Find where the given text appears and provide that cell's center as [X, Y] coordinate. 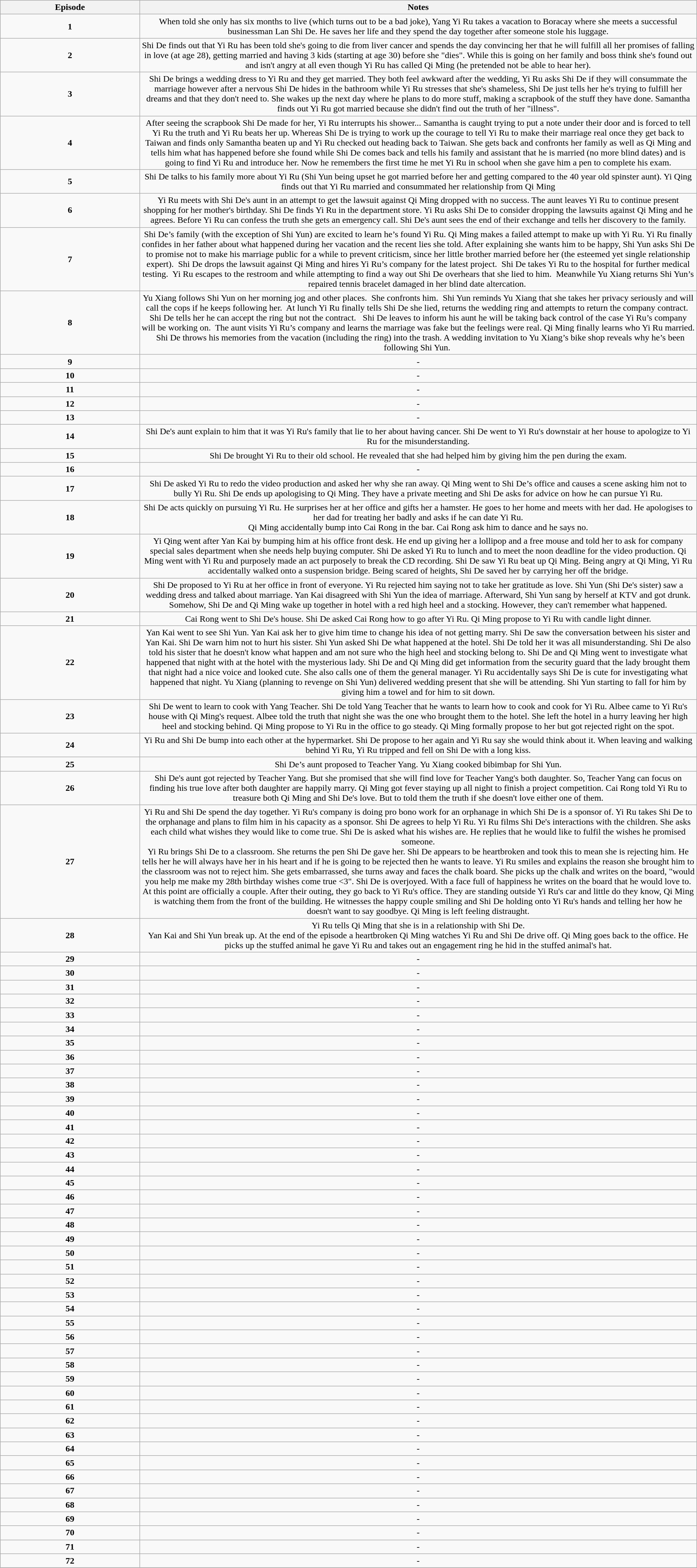
40 [70, 1113]
42 [70, 1141]
72 [70, 1561]
45 [70, 1183]
48 [70, 1225]
26 [70, 788]
12 [70, 403]
32 [70, 1001]
22 [70, 662]
18 [70, 517]
16 [70, 469]
70 [70, 1533]
10 [70, 375]
20 [70, 595]
11 [70, 389]
49 [70, 1239]
13 [70, 418]
67 [70, 1491]
68 [70, 1505]
8 [70, 323]
24 [70, 745]
14 [70, 437]
Episode [70, 7]
41 [70, 1127]
25 [70, 764]
50 [70, 1253]
1 [70, 26]
33 [70, 1015]
6 [70, 210]
19 [70, 556]
Notes [418, 7]
64 [70, 1449]
71 [70, 1547]
35 [70, 1043]
15 [70, 456]
62 [70, 1421]
9 [70, 361]
3 [70, 94]
39 [70, 1099]
21 [70, 619]
Shi De brought Yi Ru to their old school. He revealed that she had helped him by giving him the pen during the exam. [418, 456]
2 [70, 55]
4 [70, 143]
58 [70, 1365]
29 [70, 959]
54 [70, 1309]
5 [70, 182]
52 [70, 1281]
47 [70, 1211]
57 [70, 1351]
27 [70, 861]
30 [70, 973]
38 [70, 1085]
46 [70, 1197]
69 [70, 1519]
43 [70, 1155]
53 [70, 1295]
44 [70, 1169]
37 [70, 1071]
51 [70, 1267]
31 [70, 987]
59 [70, 1379]
61 [70, 1407]
34 [70, 1029]
28 [70, 935]
56 [70, 1337]
55 [70, 1323]
60 [70, 1393]
Cai Rong went to Shi De's house. Shi De asked Cai Rong how to go after Yi Ru. Qi Ming propose to Yi Ru with candle light dinner. [418, 619]
7 [70, 259]
66 [70, 1477]
Shi De’s aunt proposed to Teacher Yang. Yu Xiang cooked bibimbap for Shi Yun. [418, 764]
17 [70, 488]
63 [70, 1435]
65 [70, 1463]
36 [70, 1057]
23 [70, 716]
